Scan for the cell matching the given text and deliver its (X, Y) coordinate at center. 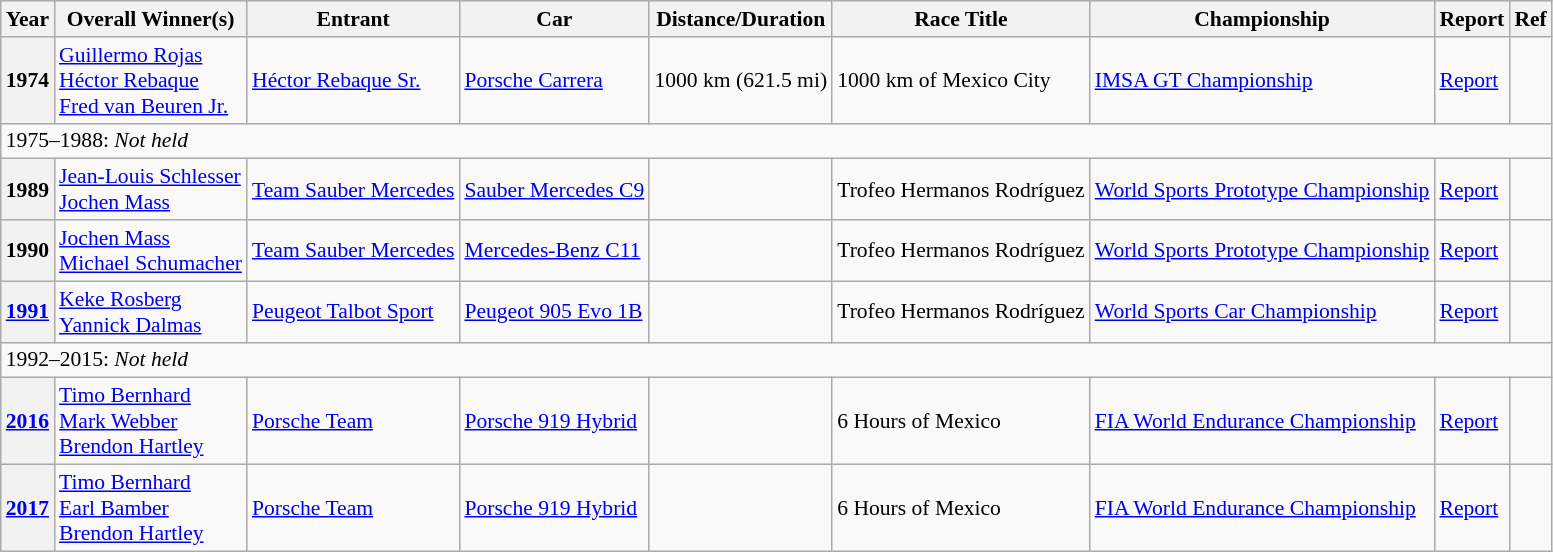
Race Title (961, 19)
Sauber Mercedes C9 (554, 190)
Timo Bernhard Earl Bamber Brendon Hartley (150, 508)
1000 km (621.5 mi) (740, 80)
Year (28, 19)
Ref (1530, 19)
1991 (28, 312)
2016 (28, 422)
Guillermo Rojas Héctor Rebaque Fred van Beuren Jr. (150, 80)
Entrant (353, 19)
Timo Bernhard Mark Webber Brendon Hartley (150, 422)
Championship (1262, 19)
Peugeot Talbot Sport (353, 312)
IMSA GT Championship (1262, 80)
Porsche Carrera (554, 80)
Jean-Louis Schlesser Jochen Mass (150, 190)
Overall Winner(s) (150, 19)
Car (554, 19)
1992–2015: Not held (776, 360)
1975–1988: Not held (776, 141)
1990 (28, 250)
Keke Rosberg Yannick Dalmas (150, 312)
Jochen Mass Michael Schumacher (150, 250)
1974 (28, 80)
World Sports Car Championship (1262, 312)
Distance/Duration (740, 19)
Mercedes-Benz C11 (554, 250)
Peugeot 905 Evo 1B (554, 312)
2017 (28, 508)
Héctor Rebaque Sr. (353, 80)
1000 km of Mexico City (961, 80)
1989 (28, 190)
